Output the (X, Y) coordinate of the center of the cell containing the given text.  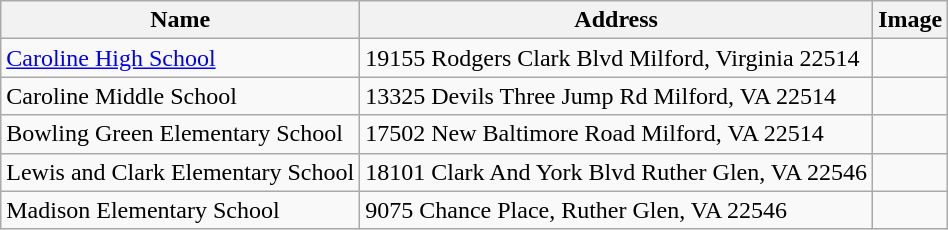
Bowling Green Elementary School (180, 134)
Caroline Middle School (180, 96)
17502 New Baltimore Road Milford, VA 22514 (616, 134)
18101 Clark And York Blvd Ruther Glen, VA 22546 (616, 172)
19155 Rodgers Clark Blvd Milford, Virginia 22514 (616, 58)
9075 Chance Place, Ruther Glen, VA 22546 (616, 210)
Image (910, 20)
Madison Elementary School (180, 210)
Lewis and Clark Elementary School (180, 172)
Caroline High School (180, 58)
Name (180, 20)
Address (616, 20)
13325 Devils Three Jump Rd Milford, VA 22514 (616, 96)
